Return the [x, y] coordinate for the center point of the cell that contains the specified text.  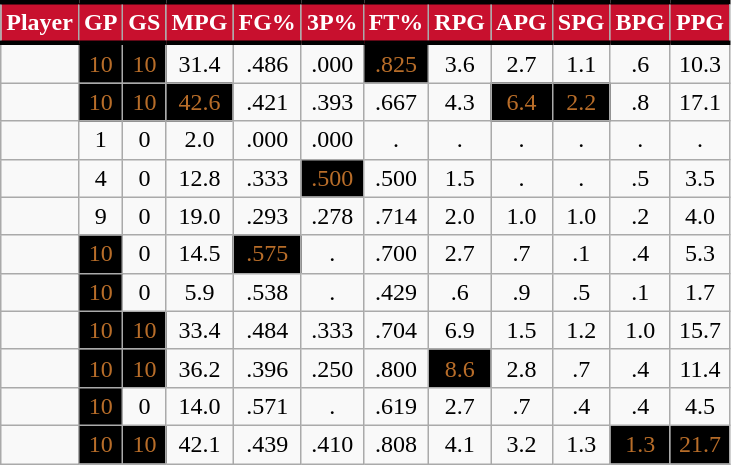
.421 [267, 102]
36.2 [200, 368]
.396 [267, 368]
.808 [396, 444]
BPG [640, 22]
10.3 [700, 63]
4 [100, 178]
.429 [396, 292]
19.0 [200, 216]
3.5 [700, 178]
.484 [267, 330]
12.8 [200, 178]
9 [100, 216]
FG% [267, 22]
31.4 [200, 63]
42.1 [200, 444]
Player [40, 22]
.8 [640, 102]
SPG [581, 22]
6.4 [522, 102]
1.2 [581, 330]
2.2 [581, 102]
MPG [200, 22]
APG [522, 22]
2.8 [522, 368]
1.1 [581, 63]
.800 [396, 368]
3P% [332, 22]
.410 [332, 444]
14.5 [200, 254]
.538 [267, 292]
42.6 [200, 102]
4.0 [700, 216]
14.0 [200, 406]
GP [100, 22]
.619 [396, 406]
.825 [396, 63]
.250 [332, 368]
PPG [700, 22]
8.6 [460, 368]
17.1 [700, 102]
.571 [267, 406]
1.7 [700, 292]
.667 [396, 102]
.293 [267, 216]
.575 [267, 254]
.714 [396, 216]
5.3 [700, 254]
11.4 [700, 368]
33.4 [200, 330]
.486 [267, 63]
RPG [460, 22]
3.2 [522, 444]
.278 [332, 216]
GS [144, 22]
.2 [640, 216]
.393 [332, 102]
6.9 [460, 330]
1 [100, 140]
15.7 [700, 330]
3.6 [460, 63]
5.9 [200, 292]
.439 [267, 444]
.700 [396, 254]
FT% [396, 22]
4.1 [460, 444]
4.3 [460, 102]
.704 [396, 330]
4.5 [700, 406]
.9 [522, 292]
21.7 [700, 444]
